From the cell containing the given text, extract its center point as [x, y] coordinate. 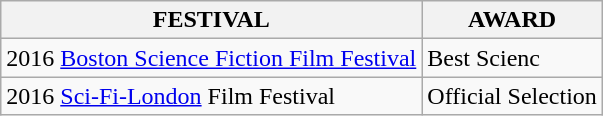
Official Selection [512, 96]
Best Scienc [512, 58]
2016 Boston Science Fiction Film Festival [212, 58]
FESTIVAL [212, 20]
2016 Sci-Fi-London Film Festival [212, 96]
AWARD [512, 20]
